Return (X, Y) of the center of cell containing provided text 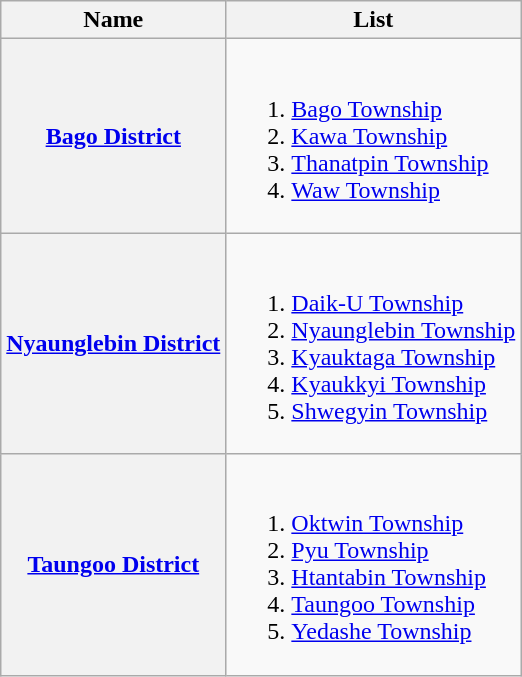
Taungoo District (114, 564)
Daik-U TownshipNyaunglebin TownshipKyauktaga TownshipKyaukkyi TownshipShwegyin Township (374, 344)
Bago District (114, 136)
Bago TownshipKawa TownshipThanatpin TownshipWaw Township (374, 136)
Nyaunglebin District (114, 344)
List (374, 20)
Oktwin TownshipPyu TownshipHtantabin TownshipTaungoo TownshipYedashe Township (374, 564)
Name (114, 20)
